Locate the cell with the specified text and output its [X, Y] center coordinate. 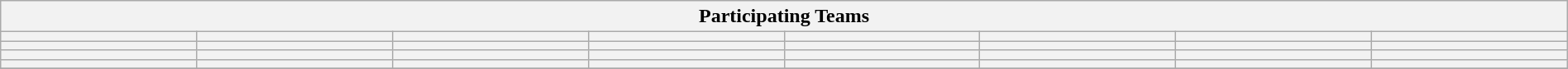
Participating Teams [784, 16]
